Determine the (X, Y) coordinate at the center of the cell enclosing the given text.  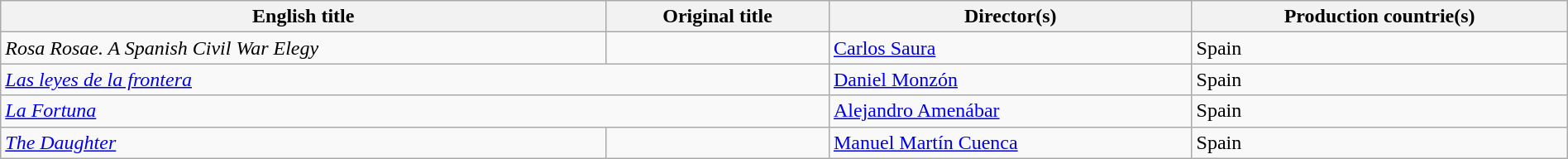
Manuel Martín Cuenca (1011, 142)
The Daughter (304, 142)
Production countrie(s) (1379, 17)
Alejandro Amenábar (1011, 111)
Original title (718, 17)
Las leyes de la frontera (415, 79)
La Fortuna (415, 111)
Director(s) (1011, 17)
Carlos Saura (1011, 48)
English title (304, 17)
Rosa Rosae. A Spanish Civil War Elegy (304, 48)
Daniel Monzón (1011, 79)
